Pinpoint the cell where the given text exists, returning its [x, y] midpoint coordinate. 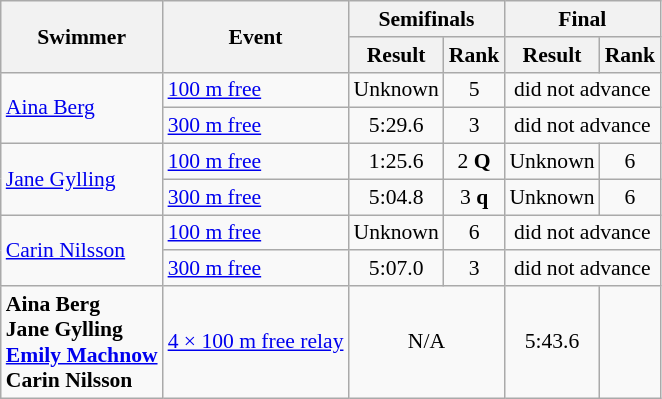
1:25.6 [396, 162]
Aina Berg Jane Gylling Emily Machnow Carin Nilsson [82, 342]
Carin Nilsson [82, 250]
Semifinals [427, 19]
5:04.8 [396, 197]
N/A [427, 342]
4 × 100 m free relay [256, 342]
5:07.0 [396, 269]
Final [582, 19]
Swimmer [82, 36]
5:29.6 [396, 126]
3 q [474, 197]
Aina Berg [82, 108]
5:43.6 [552, 342]
Event [256, 36]
Jane Gylling [82, 180]
5 [474, 90]
2 Q [474, 162]
